Search for the cell housing the specified text and yield its (X, Y) center coordinate. 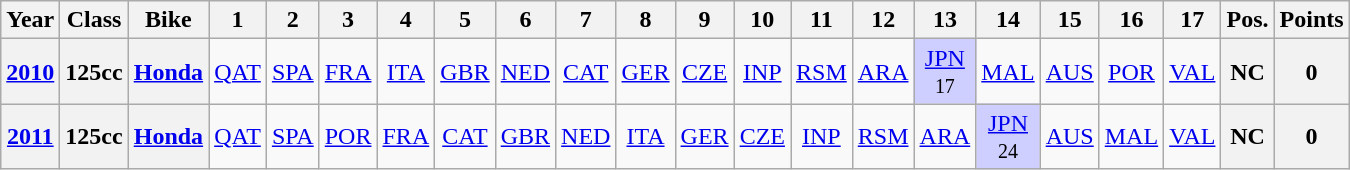
JPN17 (945, 72)
2010 (30, 72)
1 (238, 20)
2011 (30, 136)
14 (1008, 20)
7 (586, 20)
6 (525, 20)
4 (406, 20)
9 (704, 20)
11 (821, 20)
17 (1192, 20)
15 (1070, 20)
Points (1312, 20)
3 (348, 20)
Pos. (1248, 20)
Year (30, 20)
JPN24 (1008, 136)
Bike (168, 20)
Class (94, 20)
16 (1131, 20)
8 (646, 20)
12 (883, 20)
2 (292, 20)
5 (465, 20)
10 (762, 20)
13 (945, 20)
